Output the (x, y) coordinate of the center of the cell containing the given text.  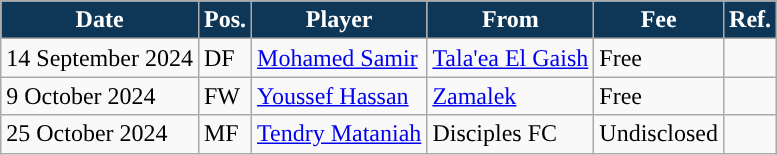
Zamalek (510, 96)
Tala'ea El Gaish (510, 58)
Youssef Hassan (340, 96)
From (510, 20)
9 October 2024 (100, 96)
Ref. (750, 20)
Mohamed Samir (340, 58)
Player (340, 20)
Undisclosed (659, 134)
Date (100, 20)
Disciples FC (510, 134)
Tendry Mataniah (340, 134)
Fee (659, 20)
25 October 2024 (100, 134)
Pos. (224, 20)
14 September 2024 (100, 58)
DF (224, 58)
FW (224, 96)
MF (224, 134)
